Scan for the cell matching the given text and deliver its (X, Y) coordinate at center. 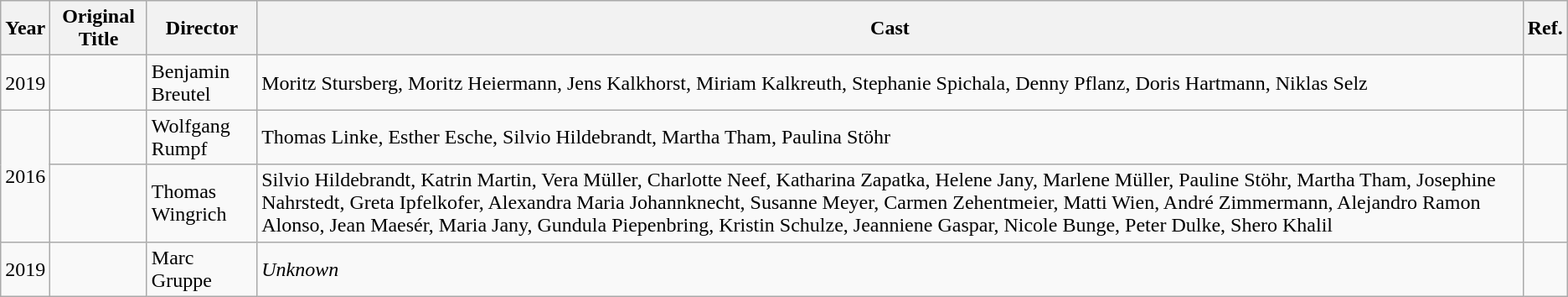
Original Title (99, 29)
Wolfgang Rumpf (201, 138)
Moritz Stursberg, Moritz Heiermann, Jens Kalkhorst, Miriam Kalkreuth, Stephanie Spichala, Denny Pflanz, Doris Hartmann, Niklas Selz (890, 82)
Thomas Wingrich (201, 203)
Director (201, 29)
Thomas Linke, Esther Esche, Silvio Hildebrandt, Martha Tham, Paulina Stöhr (890, 138)
2016 (25, 176)
Year (25, 29)
Cast (890, 29)
Ref. (1545, 29)
Marc Gruppe (201, 268)
Unknown (890, 268)
Benjamin Breutel (201, 82)
